For the text-containing cell, return its midpoint in (X, Y) coordinate format. 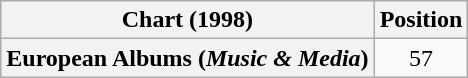
57 (421, 58)
Chart (1998) (188, 20)
European Albums (Music & Media) (188, 58)
Position (421, 20)
